Determine the [X, Y] coordinate at the center of the cell enclosing the given text.  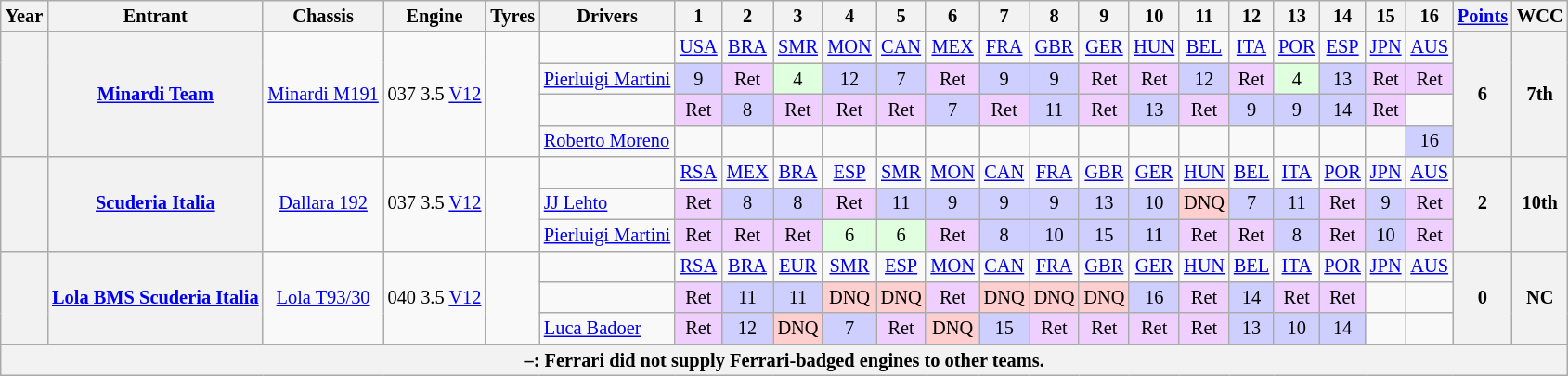
Engine [434, 16]
Drivers [607, 16]
7th [1540, 95]
3 [798, 16]
Luca Badoer [607, 329]
Entrant [155, 16]
Points [1483, 16]
0 [1483, 297]
Tyres [512, 16]
5 [901, 16]
JJ Lehto [607, 203]
EUR [798, 266]
Year [24, 16]
NC [1540, 297]
Chassis [323, 16]
10th [1540, 204]
Minardi Team [155, 95]
1 [698, 16]
Roberto Moreno [607, 141]
Scuderia Italia [155, 204]
Lola BMS Scuderia Italia [155, 297]
Lola T93/30 [323, 297]
Dallara 192 [323, 204]
WCC [1540, 16]
–: Ferrari did not supply Ferrari-badged engines to other teams. [784, 360]
USA [698, 47]
040 3.5 V12 [434, 297]
Minardi M191 [323, 95]
